Determine the [X, Y] coordinate at the center of the cell enclosing the given text.  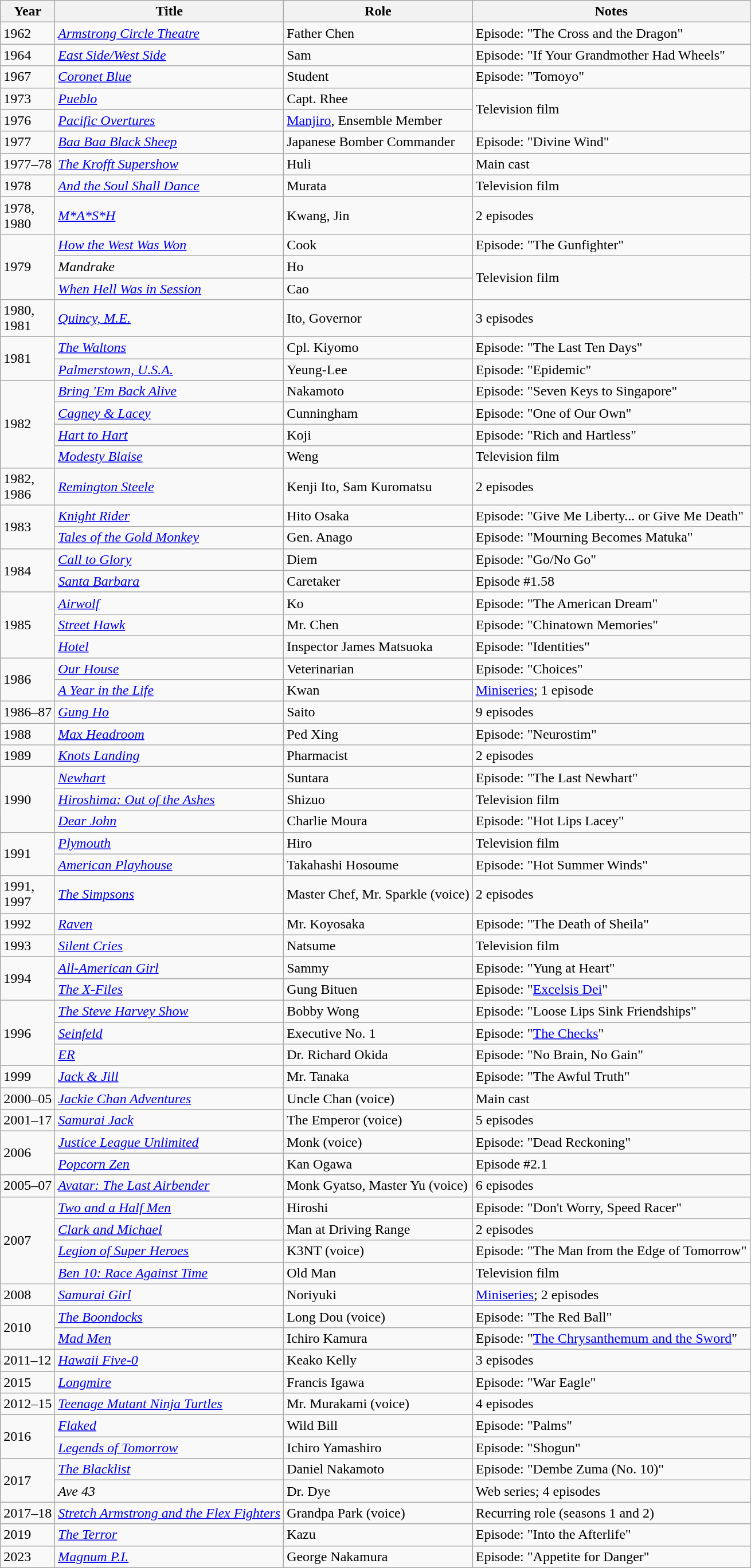
Street Hawk [170, 625]
Remington Steele [170, 486]
Magnum P.I. [170, 1557]
Hiroshima: Out of the Ashes [170, 799]
1964 [28, 55]
Executive No. 1 [378, 1033]
Man at Driving Range [378, 1229]
Mr. Koyosaka [378, 924]
Episode: "Divine Wind" [611, 142]
Takahashi Hosoume [378, 865]
A Year in the Life [170, 691]
Sammy [378, 967]
2015 [28, 1382]
Jack & Jill [170, 1077]
Role [378, 11]
Natsume [378, 946]
Huli [378, 164]
1981 [28, 359]
Episode: "The Red Ball" [611, 1316]
Grandpa Park (voice) [378, 1513]
Coronet Blue [170, 77]
Episode: "The Gunfighter" [611, 245]
1979 [28, 266]
Kan Ogawa [378, 1164]
Yeung-Lee [378, 370]
2011–12 [28, 1360]
Episode: "No Brain, No Gain" [611, 1055]
Episode: "Excelsis Dei" [611, 989]
Episode: "Into the Afterlife" [611, 1535]
Ave 43 [170, 1491]
Episode: "The Last Newhart" [611, 778]
2000–05 [28, 1099]
All-American Girl [170, 967]
The Emperor (voice) [378, 1120]
Teenage Mutant Ninja Turtles [170, 1404]
Hart to Hart [170, 435]
Episode: "If Your Grandmother Had Wheels" [611, 55]
Popcorn Zen [170, 1164]
Ho [378, 266]
Episode: "Seven Keys to Singapore" [611, 391]
Hiro [378, 843]
And the Soul Shall Dance [170, 186]
The Boondocks [170, 1316]
Pueblo [170, 99]
Santa Barbara [170, 581]
Episode: "Shogun" [611, 1448]
1985 [28, 625]
Hito Osaka [378, 516]
Diem [378, 559]
2016 [28, 1437]
Daniel Nakamoto [378, 1469]
Mr. Murakami (voice) [378, 1404]
Legends of Tomorrow [170, 1448]
Hawaii Five-0 [170, 1360]
Year [28, 11]
1973 [28, 99]
Tales of the Gold Monkey [170, 538]
Our House [170, 669]
Episode: "Dead Reckoning" [611, 1142]
Episode: "Epidemic" [611, 370]
Jackie Chan Adventures [170, 1099]
Ichiro Yamashiro [378, 1448]
ER [170, 1055]
Airwolf [170, 603]
Flaked [170, 1426]
The Waltons [170, 348]
Bobby Wong [378, 1011]
Episode: "Dembe Zuma (No. 10)" [611, 1469]
Episode: "The Chrysanthemum and the Sword" [611, 1338]
Seinfeld [170, 1033]
Ben 10: Race Against Time [170, 1273]
When Hell Was in Session [170, 288]
M*A*S*H [170, 215]
2007 [28, 1240]
Nakamoto [378, 391]
Suntara [378, 778]
2001–17 [28, 1120]
1982,1986 [28, 486]
Palmerstown, U.S.A. [170, 370]
1988 [28, 734]
Old Man [378, 1273]
Episode: "Neurostim" [611, 734]
George Nakamura [378, 1557]
Master Chef, Mr. Sparkle (voice) [378, 894]
Samurai Girl [170, 1295]
Episode: "Loose Lips Sink Friendships" [611, 1011]
Cook [378, 245]
Kwan [378, 691]
The X-Files [170, 989]
Uncle Chan (voice) [378, 1099]
1986–87 [28, 712]
Episode: "Yung at Heart" [611, 967]
Dear John [170, 821]
4 episodes [611, 1404]
1977–78 [28, 164]
East Side/West Side [170, 55]
Plymouth [170, 843]
Episode: "The Man from the Edge of Tomorrow" [611, 1251]
1991,1997 [28, 894]
1978 [28, 186]
Koji [378, 435]
Kenji Ito, Sam Kuromatsu [378, 486]
1996 [28, 1033]
Episode: "The Cross and the Dragon" [611, 33]
Episode: "Palms" [611, 1426]
Ichiro Kamura [378, 1338]
1980,1981 [28, 319]
2012–15 [28, 1404]
Weng [378, 457]
1982 [28, 424]
Modesty Blaise [170, 457]
Hiroshi [378, 1208]
Mandrake [170, 266]
The Simpsons [170, 894]
Episode: "Hot Summer Winds" [611, 865]
Manjiro, Ensemble Member [378, 120]
2017–18 [28, 1513]
Shizuo [378, 799]
American Playhouse [170, 865]
Knots Landing [170, 756]
Ko [378, 603]
Two and a Half Men [170, 1208]
Japanese Bomber Commander [378, 142]
Stretch Armstrong and the Flex Fighters [170, 1513]
Baa Baa Black Sheep [170, 142]
Mr. Chen [378, 625]
Max Headroom [170, 734]
9 episodes [611, 712]
Murata [378, 186]
1962 [28, 33]
Episode: "Mourning Becomes Matuka" [611, 538]
Gung Ho [170, 712]
Charlie Moura [378, 821]
Recurring role (seasons 1 and 2) [611, 1513]
Episode: "Go/No Go" [611, 559]
Keako Kelly [378, 1360]
Dr. Richard Okida [378, 1055]
2008 [28, 1295]
Gung Bituen [378, 989]
1967 [28, 77]
2017 [28, 1480]
The Blacklist [170, 1469]
Clark and Michael [170, 1229]
Silent Cries [170, 946]
Cao [378, 288]
Episode: "Choices" [611, 669]
5 episodes [611, 1120]
Quincy, M.E. [170, 319]
1983 [28, 527]
The Steve Harvey Show [170, 1011]
2005–07 [28, 1186]
Episode: "Rich and Hartless" [611, 435]
Call to Glory [170, 559]
2010 [28, 1327]
Justice League Unlimited [170, 1142]
Episode: "Appetite for Danger" [611, 1557]
Episode: "Hot Lips Lacey" [611, 821]
Father Chen [378, 33]
Wild Bill [378, 1426]
Episode: "Give Me Liberty... or Give Me Death" [611, 516]
Episode: "Tomoyo" [611, 77]
Episode #1.58 [611, 581]
6 episodes [611, 1186]
Episode: "The Checks" [611, 1033]
Episode: "Chinatown Memories" [611, 625]
Bring 'Em Back Alive [170, 391]
Veterinarian [378, 669]
Pharmacist [378, 756]
Episode: "The American Dream" [611, 603]
1989 [28, 756]
How the West Was Won [170, 245]
1992 [28, 924]
Episode: "One of Our Own" [611, 413]
Noriyuki [378, 1295]
Episode: "The Last Ten Days" [611, 348]
The Terror [170, 1535]
K3NT (voice) [378, 1251]
Mad Men [170, 1338]
Episode: "The Awful Truth" [611, 1077]
Knight Rider [170, 516]
Monk (voice) [378, 1142]
Raven [170, 924]
Monk Gyatso, Master Yu (voice) [378, 1186]
Cpl. Kiyomo [378, 348]
Web series; 4 episodes [611, 1491]
1999 [28, 1077]
Notes [611, 11]
1976 [28, 120]
Episode: "Don't Worry, Speed Racer" [611, 1208]
Inspector James Matsuoka [378, 646]
Episode: "War Eagle" [611, 1382]
The Krofft Supershow [170, 164]
Cagney & Lacey [170, 413]
Kwang, Jin [378, 215]
1978,1980 [28, 215]
1991 [28, 854]
Episode #2.1 [611, 1164]
1993 [28, 946]
Capt. Rhee [378, 99]
Hotel [170, 646]
Armstrong Circle Theatre [170, 33]
Ped Xing [378, 734]
Mr. Tanaka [378, 1077]
1994 [28, 978]
Longmire [170, 1382]
2006 [28, 1153]
1977 [28, 142]
Long Dou (voice) [378, 1316]
Student [378, 77]
Episode: "Identities" [611, 646]
Episode: "The Death of Sheila" [611, 924]
Sam [378, 55]
Newhart [170, 778]
Title [170, 11]
Gen. Anago [378, 538]
Ito, Governor [378, 319]
Cunningham [378, 413]
1990 [28, 799]
Kazu [378, 1535]
Legion of Super Heroes [170, 1251]
Samurai Jack [170, 1120]
Francis Igawa [378, 1382]
2019 [28, 1535]
Dr. Dye [378, 1491]
1984 [28, 570]
2023 [28, 1557]
Pacific Overtures [170, 120]
Caretaker [378, 581]
Avatar: The Last Airbender [170, 1186]
Miniseries; 1 episode [611, 691]
Saito [378, 712]
1986 [28, 680]
Miniseries; 2 episodes [611, 1295]
